Detect which cell encompasses the target text, then output its (x, y) center coordinate. 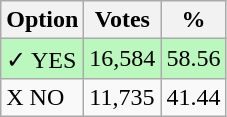
16,584 (122, 59)
% (194, 20)
Votes (122, 20)
41.44 (194, 97)
X NO (42, 97)
11,735 (122, 97)
✓ YES (42, 59)
Option (42, 20)
58.56 (194, 59)
